Extract the [x, y] coordinate from the center of the cell holding the provided text.  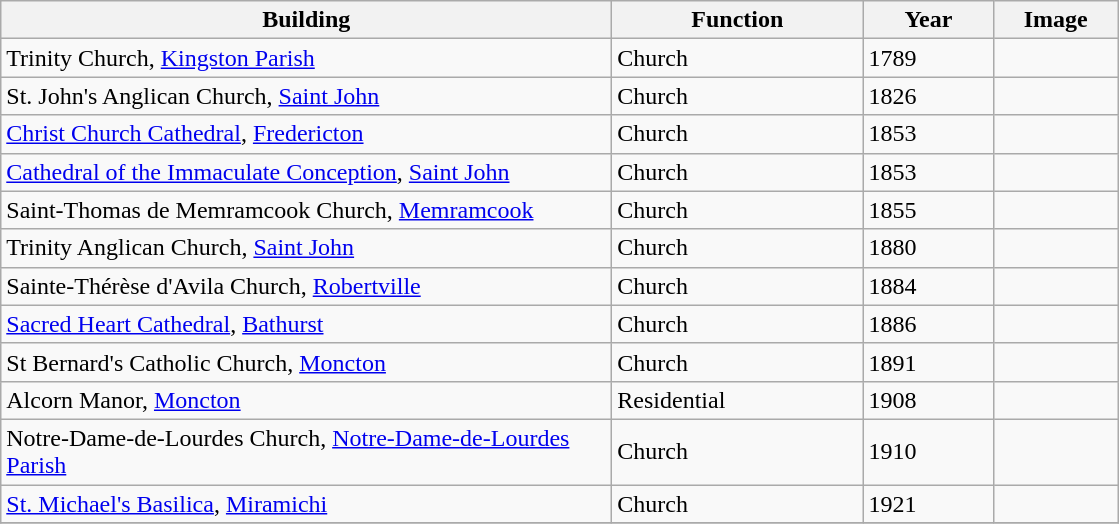
1826 [928, 96]
St. Michael's Basilica, Miramichi [306, 503]
Image [1056, 20]
Trinity Anglican Church, Saint John [306, 248]
Function [738, 20]
1855 [928, 210]
Sacred Heart Cathedral, Bathurst [306, 324]
1891 [928, 362]
St Bernard's Catholic Church, Moncton [306, 362]
Trinity Church, Kingston Parish [306, 58]
1921 [928, 503]
Sainte-Thérèse d'Avila Church, Robertville [306, 286]
1910 [928, 452]
Residential [738, 400]
1880 [928, 248]
1908 [928, 400]
Building [306, 20]
1789 [928, 58]
Alcorn Manor, Moncton [306, 400]
1886 [928, 324]
Cathedral of the Immaculate Conception, Saint John [306, 172]
Notre-Dame-de-Lourdes Church, Notre-Dame-de-Lourdes Parish [306, 452]
Saint-Thomas de Memramcook Church, Memramcook [306, 210]
Christ Church Cathedral, Fredericton [306, 134]
1884 [928, 286]
Year [928, 20]
St. John's Anglican Church, Saint John [306, 96]
